Extract the (x, y) coordinate from the center of the cell holding the provided text.  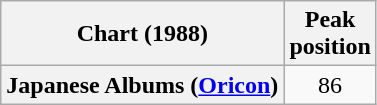
Japanese Albums (Oricon) (142, 85)
Chart (1988) (142, 34)
Peakposition (330, 34)
86 (330, 85)
